Pinpoint the cell where the given text exists, returning its (X, Y) midpoint coordinate. 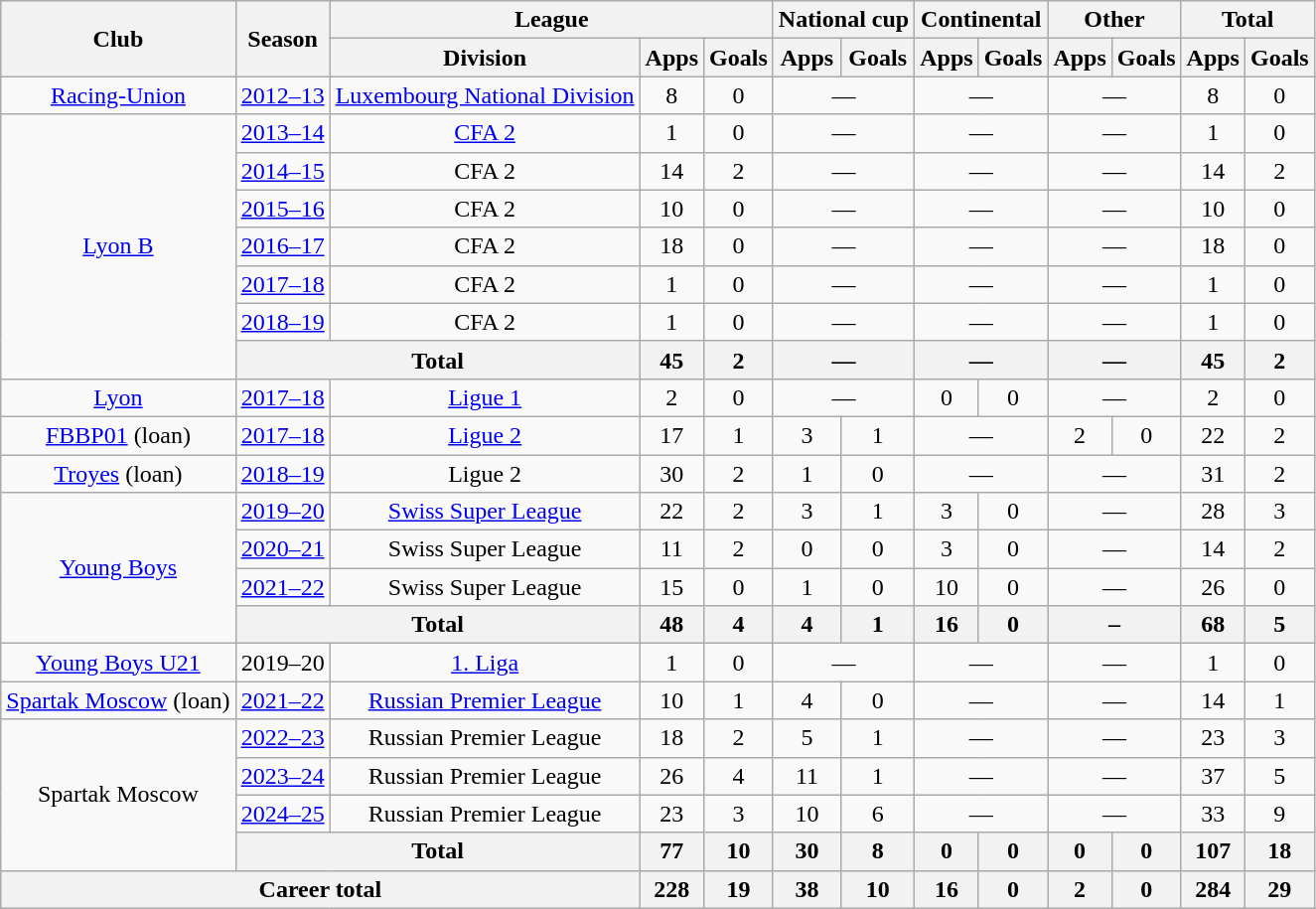
Luxembourg National Division (485, 95)
68 (1213, 625)
28 (1213, 512)
Club (118, 39)
77 (671, 851)
Career total (320, 889)
2012–13 (282, 95)
Other (1114, 20)
Season (282, 39)
2023–24 (282, 776)
FBBP01 (loan) (118, 435)
League (551, 20)
31 (1213, 474)
Lyon B (118, 246)
2015–16 (282, 209)
17 (671, 435)
2020–21 (282, 549)
Racing-Union (118, 95)
37 (1213, 776)
15 (671, 587)
Young Boys (118, 568)
19 (739, 889)
29 (1279, 889)
33 (1213, 814)
Ligue 1 (485, 397)
Spartak Moscow (118, 795)
Spartak Moscow (loan) (118, 700)
48 (671, 625)
107 (1213, 851)
Lyon (118, 397)
9 (1279, 814)
1. Liga (485, 663)
Young Boys U21 (118, 663)
– (1114, 625)
228 (671, 889)
Continental (981, 20)
2014–15 (282, 171)
Division (485, 58)
2013–14 (282, 133)
284 (1213, 889)
Troyes (loan) (118, 474)
National cup (843, 20)
6 (878, 814)
2024–25 (282, 814)
2022–23 (282, 738)
38 (806, 889)
2016–17 (282, 246)
